For the text-containing cell, return its midpoint in (x, y) coordinate format. 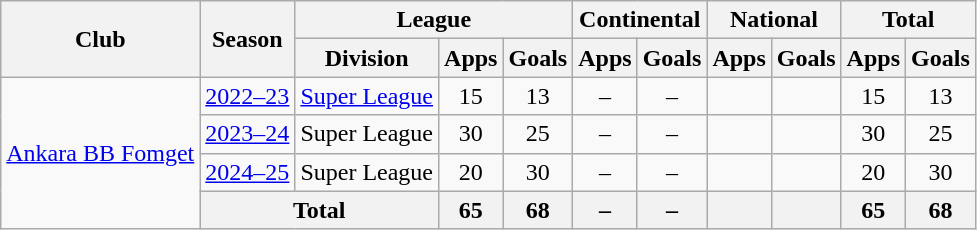
National (774, 20)
League (434, 20)
Club (100, 39)
Continental (640, 20)
2024–25 (248, 172)
2022–23 (248, 96)
2023–24 (248, 134)
Division (367, 58)
Season (248, 39)
Ankara BB Fomget (100, 153)
